From the cell containing the given text, extract its center point as [x, y] coordinate. 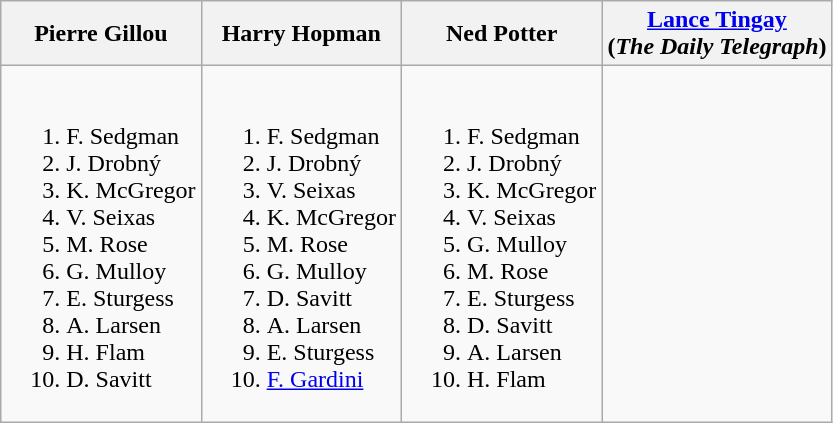
F. Sedgman J. Drobný K. McGregor V. Seixas M. Rose G. Mulloy E. Sturgess A. Larsen H. Flam D. Savitt [101, 244]
Harry Hopman [301, 34]
Ned Potter [501, 34]
Pierre Gillou [101, 34]
Lance Tingay(The Daily Telegraph) [717, 34]
F. Sedgman J. Drobný K. McGregor V. Seixas G. Mulloy M. Rose E. Sturgess D. Savitt A. Larsen H. Flam [501, 244]
F. Sedgman J. Drobný V. Seixas K. McGregor M. Rose G. Mulloy D. Savitt A. Larsen E. Sturgess F. Gardini [301, 244]
